Capture the cell that displays the provided text and extract its [x, y] central coordinate. 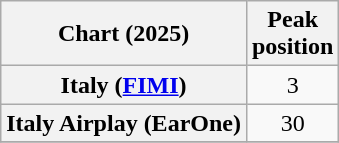
3 [292, 85]
Italy (FIMI) [124, 85]
Chart (2025) [124, 34]
30 [292, 123]
Italy Airplay (EarOne) [124, 123]
Peakposition [292, 34]
